Output the (x, y) coordinate of the center of the cell containing the given text.  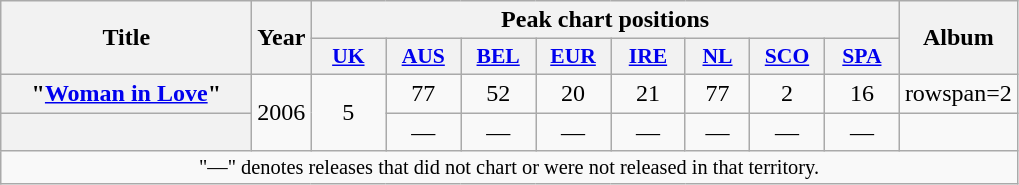
SPA (862, 57)
IRE (648, 57)
EUR (574, 57)
Title (126, 38)
"Woman in Love" (126, 93)
20 (574, 93)
NL (717, 57)
UK (348, 57)
52 (498, 93)
2 (788, 93)
SCO (788, 57)
BEL (498, 57)
21 (648, 93)
Year (282, 38)
"—" denotes releases that did not chart or were not released in that territory. (510, 168)
rowspan=2 (958, 93)
2006 (282, 112)
5 (348, 112)
Peak chart positions (605, 20)
AUS (424, 57)
Album (958, 38)
16 (862, 93)
